Locate the cell with the specified text and output its (X, Y) center coordinate. 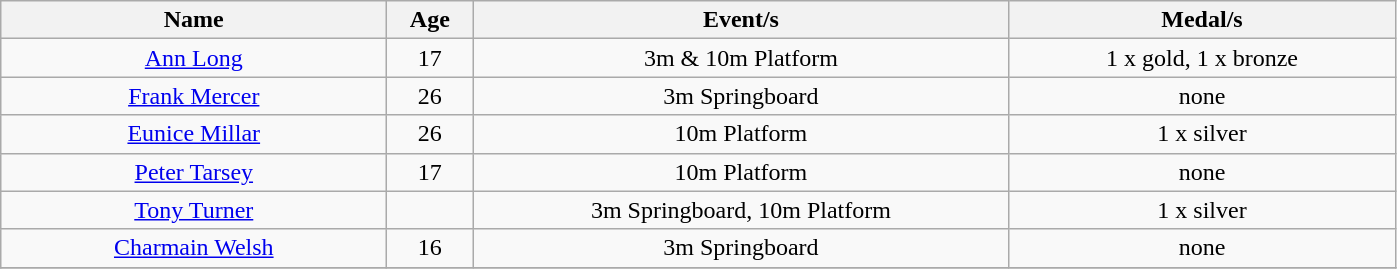
Frank Mercer (194, 96)
16 (430, 248)
Medal/s (1202, 20)
Name (194, 20)
Tony Turner (194, 210)
Charmain Welsh (194, 248)
3m Springboard, 10m Platform (741, 210)
3m & 10m Platform (741, 58)
Peter Tarsey (194, 172)
Age (430, 20)
Eunice Millar (194, 134)
Ann Long (194, 58)
1 x gold, 1 x bronze (1202, 58)
Event/s (741, 20)
